Search for the cell housing the specified text and yield its [x, y] center coordinate. 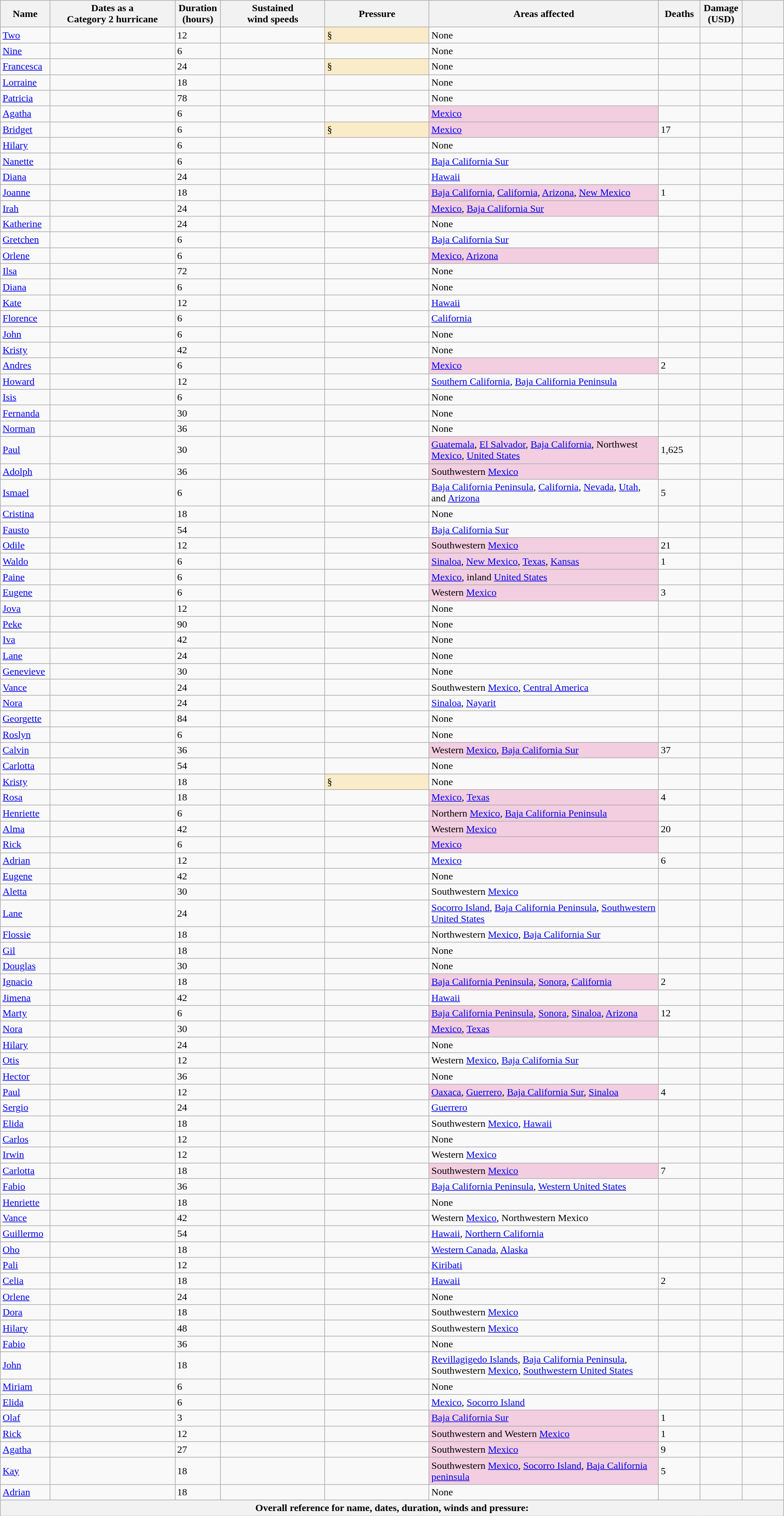
Mexico, inland United States [544, 577]
Two [25, 35]
Olaf [25, 1418]
Pali [25, 1265]
Otis [25, 1061]
Carlos [25, 1139]
Mexico, Socorro Island [544, 1402]
Baja California Peninsula, Western United States [544, 1186]
Areas affected [544, 14]
Joanne [25, 192]
Gretchen [25, 240]
Kay [25, 1471]
Baja California, California, Arizona, New Mexico [544, 192]
Western Mexico, Northwestern Mexico [544, 1218]
Andres [25, 366]
Baja California Peninsula, Sonora, California [544, 982]
Waldo [25, 561]
Southwestern Mexico, Socorro Island, Baja California peninsula [544, 1471]
Howard [25, 381]
Revillagigedo Islands, Baja California Peninsula, Southwestern Mexico, Southwestern United States [544, 1365]
Fernanda [25, 413]
Celia [25, 1281]
Cristina [25, 514]
Alma [25, 829]
Guillermo [25, 1233]
Western Canada, Alaska [544, 1250]
Douglas [25, 966]
7 [679, 1171]
Dates as aCategory 2 hurricane [112, 14]
17 [679, 129]
1,625 [679, 450]
Gil [25, 950]
Ilsa [25, 271]
Lorraine [25, 82]
Georgette [25, 718]
Oho [25, 1250]
Socorro Island, Baja California Peninsula, Southwestern United States [544, 913]
Isis [25, 397]
Southwestern and Western Mexico [544, 1434]
Kiribati [544, 1265]
Odile [25, 546]
Deaths [679, 14]
20 [679, 829]
Sergio [25, 1108]
Norman [25, 429]
Southwestern Mexico, Central America [544, 687]
Adolph [25, 471]
Irah [25, 208]
Genevieve [25, 671]
48 [198, 1328]
Irwin [25, 1155]
Nine [25, 51]
Pressure [377, 14]
Duration(hours) [198, 14]
Miriam [25, 1387]
21 [679, 546]
California [544, 319]
Calvin [25, 750]
Sinaloa, Nayarit [544, 703]
37 [679, 750]
Katherine [25, 224]
Hawaii, Northern California [544, 1233]
9 [679, 1449]
Roslyn [25, 734]
Baja California Peninsula, California, Nevada, Utah, and Arizona [544, 493]
84 [198, 718]
Francesca [25, 67]
Guerrero [544, 1108]
Hector [25, 1076]
Baja California Peninsula, Sonora, Sinaloa, Arizona [544, 1013]
Oaxaca, Guerrero, Baja California Sur, Sinaloa [544, 1092]
Florence [25, 319]
Sustainedwind speeds [273, 14]
Mexico, Baja California Sur [544, 208]
Overall reference for name, dates, duration, winds and pressure: [392, 1508]
72 [198, 271]
Patricia [25, 98]
Nanette [25, 161]
Name [25, 14]
Jova [25, 608]
Marty [25, 1013]
Flossie [25, 934]
Peke [25, 624]
Dora [25, 1312]
Southern California, Baja California Peninsula [544, 381]
Mexico, Arizona [544, 256]
Iva [25, 640]
Northwestern Mexico, Baja California Sur [544, 934]
Guatemala, El Salvador, Baja California, Northwest Mexico, United States [544, 450]
Jimena [25, 997]
Bridget [25, 129]
90 [198, 624]
Kate [25, 303]
Southwestern Mexico, Hawaii [544, 1123]
Damage(USD) [721, 14]
78 [198, 98]
Ismael [25, 493]
Ignacio [25, 982]
Paine [25, 577]
Aletta [25, 892]
Fausto [25, 530]
Sinaloa, New Mexico, Texas, Kansas [544, 561]
Rosa [25, 798]
27 [198, 1449]
Northern Mexico, Baja California Peninsula [544, 813]
